Capture the cell that displays the provided text and extract its [x, y] central coordinate. 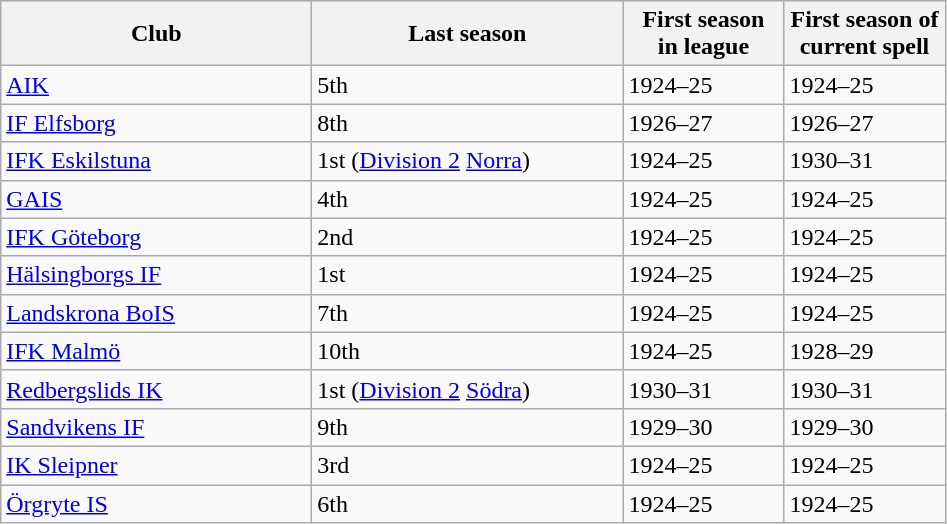
First season ofcurrent spell [864, 34]
1st (Division 2 Södra) [468, 389]
Hälsingborgs IF [156, 275]
IFK Göteborg [156, 237]
10th [468, 351]
IFK Eskilstuna [156, 161]
7th [468, 313]
Örgryte IS [156, 503]
Last season [468, 34]
First seasonin league [704, 34]
GAIS [156, 199]
6th [468, 503]
4th [468, 199]
1928–29 [864, 351]
Redbergslids IK [156, 389]
Club [156, 34]
1st [468, 275]
5th [468, 85]
Landskrona BoIS [156, 313]
9th [468, 427]
AIK [156, 85]
IF Elfsborg [156, 123]
2nd [468, 237]
Sandvikens IF [156, 427]
1st (Division 2 Norra) [468, 161]
8th [468, 123]
IK Sleipner [156, 465]
IFK Malmö [156, 351]
3rd [468, 465]
